Output the [X, Y] coordinate of the center of the cell containing the given text.  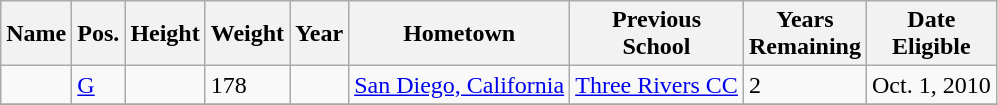
San Diego, California [460, 85]
178 [247, 85]
Name [36, 34]
Pos. [98, 34]
2 [804, 85]
Three Rivers CC [657, 85]
Oct. 1, 2010 [931, 85]
Year [320, 34]
YearsRemaining [804, 34]
DateEligible [931, 34]
Hometown [460, 34]
PreviousSchool [657, 34]
Height [165, 34]
G [98, 85]
Weight [247, 34]
